Output the (X, Y) coordinate of the center of the cell containing the given text.  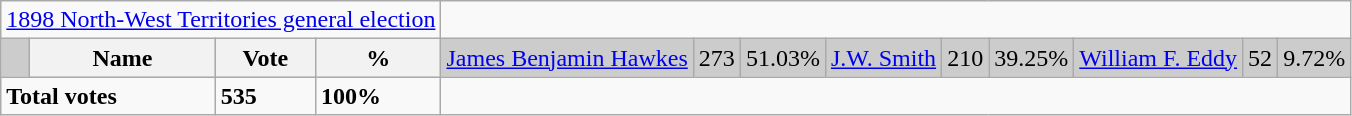
52 (1260, 58)
9.72% (1314, 58)
51.03% (782, 58)
% (378, 58)
J.W. Smith (883, 58)
James Benjamin Hawkes (567, 58)
Total votes (108, 96)
Vote (265, 58)
William F. Eddy (1158, 58)
Name (123, 58)
210 (966, 58)
100% (378, 96)
535 (265, 96)
39.25% (1032, 58)
273 (716, 58)
1898 North-West Territories general election (221, 20)
